Detect which cell encompasses the target text, then output its (x, y) center coordinate. 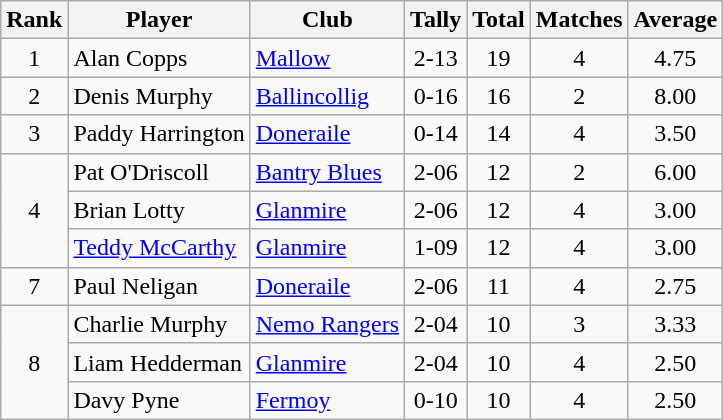
Average (676, 20)
Player (159, 20)
Nemo Rangers (327, 324)
3.50 (676, 134)
Total (499, 20)
4.75 (676, 58)
Liam Hedderman (159, 362)
Bantry Blues (327, 172)
6.00 (676, 172)
3.33 (676, 324)
Paddy Harrington (159, 134)
Paul Neligan (159, 286)
Denis Murphy (159, 96)
Davy Pyne (159, 400)
Fermoy (327, 400)
Tally (436, 20)
1-09 (436, 248)
8.00 (676, 96)
7 (34, 286)
Teddy McCarthy (159, 248)
Rank (34, 20)
19 (499, 58)
11 (499, 286)
Pat O'Driscoll (159, 172)
2-13 (436, 58)
Ballincollig (327, 96)
Alan Copps (159, 58)
14 (499, 134)
Mallow (327, 58)
Charlie Murphy (159, 324)
Brian Lotty (159, 210)
0-10 (436, 400)
Matches (579, 20)
8 (34, 362)
16 (499, 96)
Club (327, 20)
2.75 (676, 286)
0-14 (436, 134)
0-16 (436, 96)
1 (34, 58)
